Pinpoint the cell where the given text exists, returning its [X, Y] midpoint coordinate. 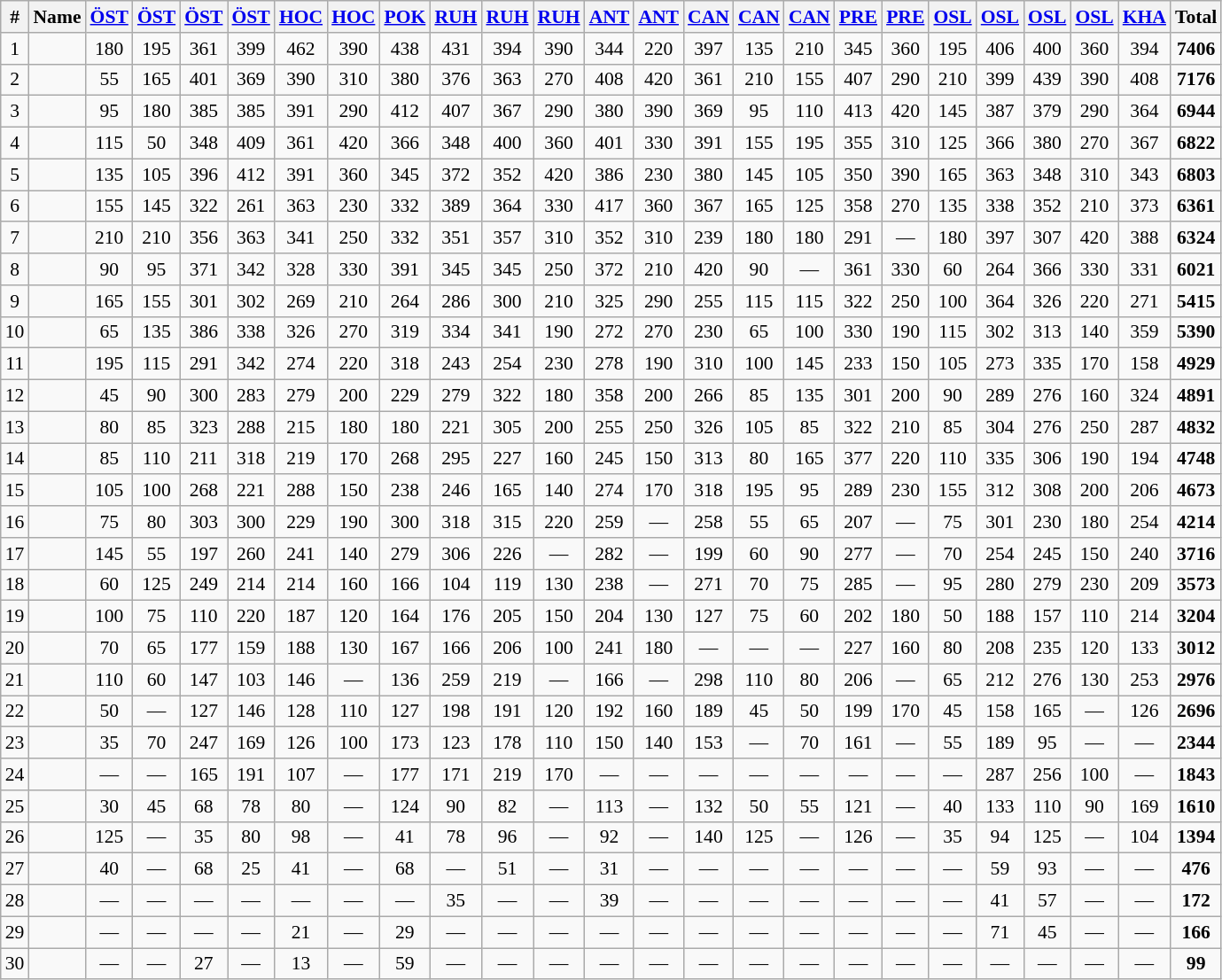
113 [610, 806]
476 [1196, 869]
5390 [1196, 332]
51 [507, 869]
277 [858, 554]
413 [858, 112]
4891 [1196, 396]
212 [1000, 680]
256 [1047, 774]
1843 [1196, 774]
6361 [1196, 206]
319 [404, 332]
6021 [1196, 269]
82 [507, 806]
Name [57, 17]
356 [204, 238]
438 [404, 49]
209 [1145, 585]
197 [204, 554]
4 [15, 144]
6822 [1196, 144]
205 [507, 617]
7 [15, 238]
96 [507, 837]
355 [858, 144]
9 [15, 301]
153 [709, 743]
308 [1047, 491]
3716 [1196, 554]
5415 [1196, 301]
202 [858, 617]
192 [610, 712]
334 [455, 332]
258 [709, 522]
1394 [1196, 837]
344 [610, 49]
94 [1000, 837]
171 [455, 774]
3 [15, 112]
164 [404, 617]
28 [15, 901]
8 [15, 269]
24 [15, 774]
343 [1145, 175]
6 [15, 206]
172 [1196, 901]
121 [858, 806]
22 [15, 712]
18 [15, 585]
10 [15, 332]
6324 [1196, 238]
406 [1000, 49]
1610 [1196, 806]
409 [250, 144]
39 [610, 901]
298 [709, 680]
351 [455, 238]
246 [455, 491]
2 [15, 80]
280 [1000, 585]
323 [204, 427]
187 [301, 617]
4929 [1196, 364]
266 [709, 396]
285 [858, 585]
239 [709, 238]
269 [301, 301]
178 [507, 743]
304 [1000, 427]
103 [250, 680]
377 [858, 459]
6803 [1196, 175]
107 [301, 774]
123 [455, 743]
1 [15, 49]
376 [455, 80]
93 [1047, 869]
3012 [1196, 649]
272 [610, 332]
283 [250, 396]
3204 [1196, 617]
6944 [1196, 112]
387 [1000, 112]
273 [1000, 364]
303 [204, 522]
4832 [1196, 427]
147 [204, 680]
159 [250, 649]
5 [15, 175]
249 [204, 585]
119 [507, 585]
207 [858, 522]
226 [507, 554]
253 [1145, 680]
19 [15, 617]
417 [610, 206]
173 [404, 743]
167 [404, 649]
176 [455, 617]
373 [1145, 206]
15 [15, 491]
243 [455, 364]
Total [1196, 17]
161 [858, 743]
331 [1145, 269]
132 [709, 806]
92 [610, 837]
396 [204, 175]
233 [858, 364]
26 [15, 837]
# [15, 17]
20 [15, 649]
23 [15, 743]
282 [610, 554]
2976 [1196, 680]
359 [1145, 332]
278 [610, 364]
31 [610, 869]
16 [15, 522]
462 [301, 49]
328 [301, 269]
99 [1196, 964]
260 [250, 554]
7176 [1196, 80]
324 [1145, 396]
208 [1000, 649]
357 [507, 238]
POK [404, 17]
307 [1047, 238]
17 [15, 554]
194 [1145, 459]
312 [1000, 491]
439 [1047, 80]
389 [455, 206]
261 [250, 206]
136 [404, 680]
204 [610, 617]
7406 [1196, 49]
211 [204, 459]
4748 [1196, 459]
295 [455, 459]
305 [507, 427]
71 [1000, 932]
240 [1145, 554]
128 [301, 712]
371 [204, 269]
KHA [1145, 17]
235 [1047, 649]
3573 [1196, 585]
315 [507, 522]
286 [455, 301]
2344 [1196, 743]
157 [1047, 617]
57 [1047, 901]
198 [455, 712]
98 [301, 837]
379 [1047, 112]
215 [301, 427]
12 [15, 396]
325 [610, 301]
4214 [1196, 522]
247 [204, 743]
388 [1145, 238]
14 [15, 459]
2696 [1196, 712]
4673 [1196, 491]
11 [15, 364]
431 [455, 49]
350 [858, 175]
124 [404, 806]
